Extract the [X, Y] coordinate from the center of the cell holding the provided text.  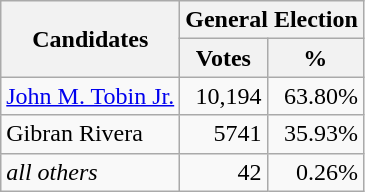
John M. Tobin Jr. [90, 96]
63.80% [315, 96]
% [315, 58]
5741 [224, 134]
Candidates [90, 39]
42 [224, 172]
Gibran Rivera [90, 134]
all others [90, 172]
35.93% [315, 134]
0.26% [315, 172]
General Election [272, 20]
10,194 [224, 96]
Votes [224, 58]
